Return the [x, y] coordinate for the center point of the cell that contains the specified text.  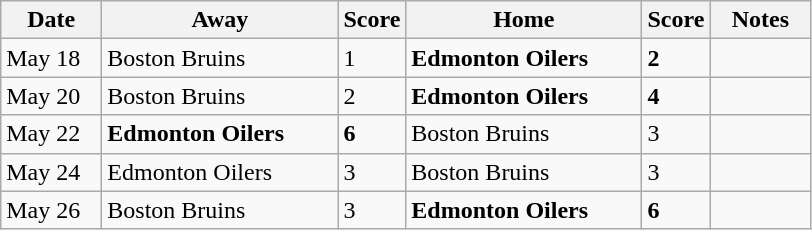
May 20 [52, 96]
Notes [760, 20]
May 24 [52, 172]
May 18 [52, 58]
May 26 [52, 210]
Away [220, 20]
Date [52, 20]
Home [524, 20]
4 [676, 96]
1 [372, 58]
May 22 [52, 134]
